Locate the cell with the specified text and output its (X, Y) center coordinate. 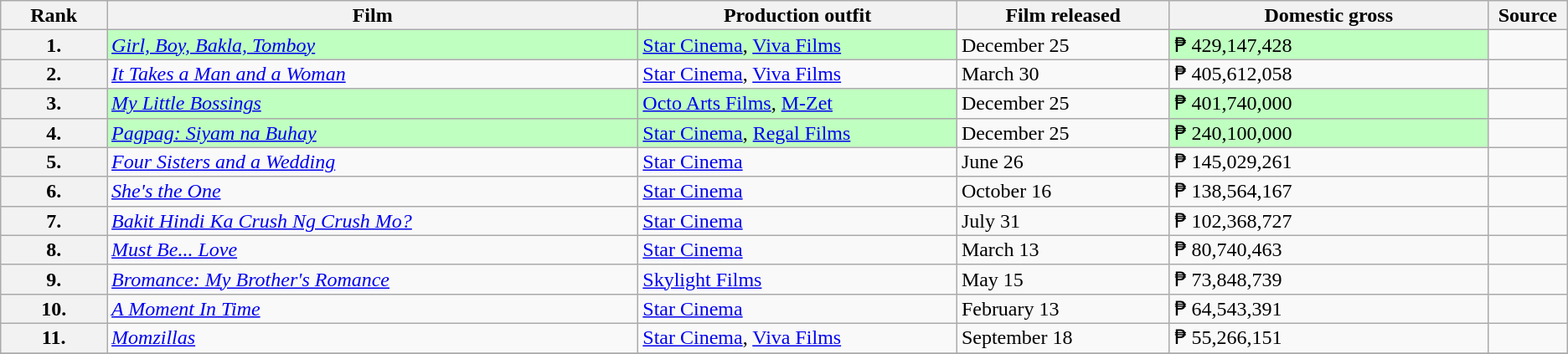
8. (54, 249)
10. (54, 308)
Momzillas (373, 338)
₱ 405,612,058 (1328, 74)
₱ 80,740,463 (1328, 249)
Film (373, 15)
Octo Arts Films, M-Zet (797, 104)
₱ 240,100,000 (1328, 132)
₱ 102,368,727 (1328, 221)
She's the One (373, 191)
₱ 145,029,261 (1328, 162)
March 30 (1063, 74)
₱ 55,266,151 (1328, 338)
June 26 (1063, 162)
4. (54, 132)
February 13 (1063, 308)
1. (54, 45)
Skylight Films (797, 280)
2. (54, 74)
Rank (54, 15)
11. (54, 338)
₱ 138,564,167 (1328, 191)
Star Cinema, Regal Films (797, 132)
Film released (1063, 15)
Must Be... Love (373, 249)
May 15 (1063, 280)
It Takes a Man and a Woman (373, 74)
Production outfit (797, 15)
October 16 (1063, 191)
7. (54, 221)
July 31 (1063, 221)
Four Sisters and a Wedding (373, 162)
Pagpag: Siyam na Buhay (373, 132)
₱ 401,740,000 (1328, 104)
₱ 429,147,428 (1328, 45)
3. (54, 104)
₱ 73,848,739 (1328, 280)
A Moment In Time (373, 308)
5. (54, 162)
9. (54, 280)
September 18 (1063, 338)
₱ 64,543,391 (1328, 308)
March 13 (1063, 249)
Source (1528, 15)
Bromance: My Brother's Romance (373, 280)
Bakit Hindi Ka Crush Ng Crush Mo? (373, 221)
Girl, Boy, Bakla, Tomboy (373, 45)
My Little Bossings (373, 104)
Domestic gross (1328, 15)
6. (54, 191)
